Return the [X, Y] coordinate for the center point of the cell that contains the specified text.  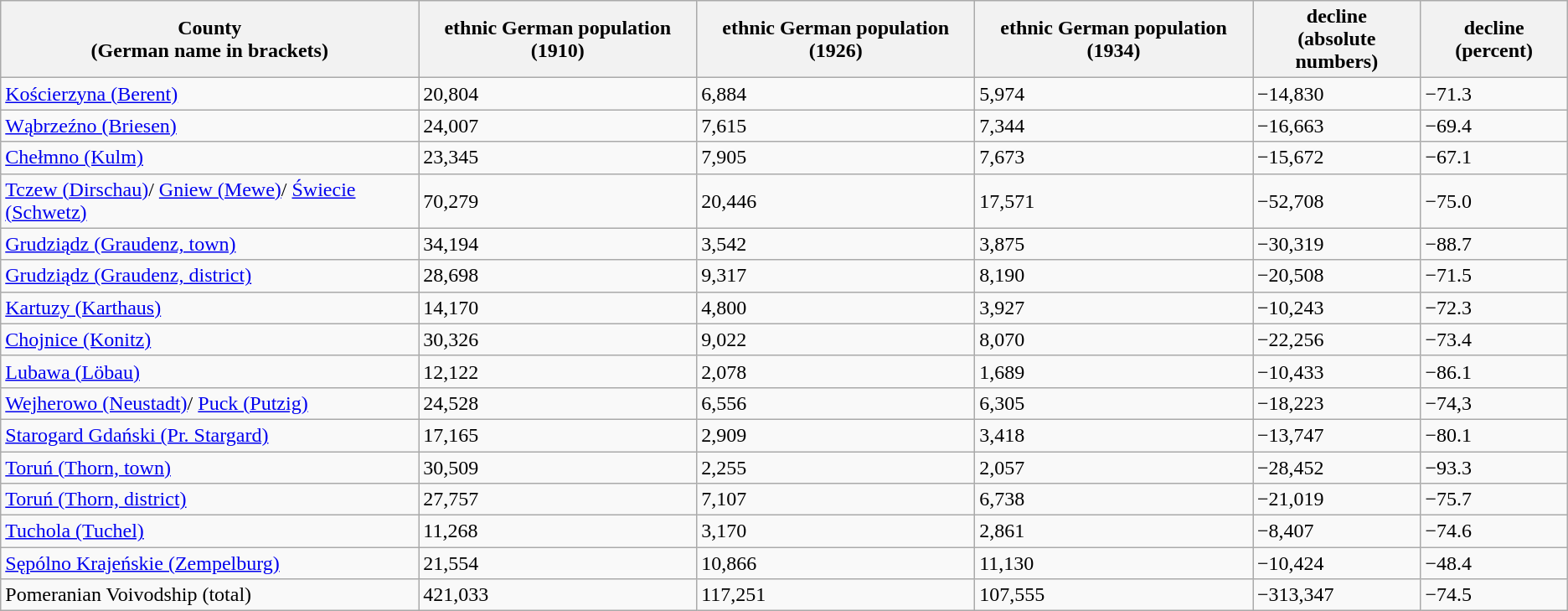
7,107 [836, 500]
−13,747 [1337, 435]
−10,243 [1337, 308]
24,007 [558, 126]
5,974 [1114, 94]
11,130 [1114, 563]
−313,347 [1337, 595]
6,738 [1114, 500]
Pomeranian Voivodship (total) [209, 595]
−10,433 [1337, 371]
ethnic German population (1926) [836, 39]
Wejherowo (Neustadt)/ Puck (Putzig) [209, 403]
−48.4 [1494, 563]
−10,424 [1337, 563]
−69.4 [1494, 126]
decline (absolute numbers) [1337, 39]
Toruń (Thorn, town) [209, 467]
3,927 [1114, 308]
Kartuzy (Karthaus) [209, 308]
−30,319 [1337, 244]
−74.5 [1494, 595]
2,861 [1114, 531]
7,673 [1114, 158]
−86.1 [1494, 371]
3,542 [836, 244]
−21,019 [1337, 500]
−75.7 [1494, 500]
−15,672 [1337, 158]
−18,223 [1337, 403]
ethnic German population (1910) [558, 39]
−28,452 [1337, 467]
−14,830 [1337, 94]
12,122 [558, 371]
Lubawa (Löbau) [209, 371]
9,022 [836, 339]
6,884 [836, 94]
17,165 [558, 435]
10,866 [836, 563]
−71.5 [1494, 276]
7,905 [836, 158]
9,317 [836, 276]
Tczew (Dirschau)/ Gniew (Mewe)/ Świecie (Schwetz) [209, 201]
2,909 [836, 435]
8,190 [1114, 276]
28,698 [558, 276]
30,326 [558, 339]
−20,508 [1337, 276]
Starogard Gdański (Pr. Stargard) [209, 435]
County(German name in brackets) [209, 39]
34,194 [558, 244]
−52,708 [1337, 201]
−71.3 [1494, 94]
24,528 [558, 403]
Grudziądz (Graudenz, town) [209, 244]
2,057 [1114, 467]
−73.4 [1494, 339]
Wąbrzeźno (Briesen) [209, 126]
4,800 [836, 308]
Chełmno (Kulm) [209, 158]
23,345 [558, 158]
3,170 [836, 531]
−93.3 [1494, 467]
7,344 [1114, 126]
Toruń (Thorn, district) [209, 500]
Chojnice (Konitz) [209, 339]
3,418 [1114, 435]
−88.7 [1494, 244]
Tuchola (Tuchel) [209, 531]
−74,3 [1494, 403]
421,033 [558, 595]
−16,663 [1337, 126]
1,689 [1114, 371]
20,446 [836, 201]
2,078 [836, 371]
2,255 [836, 467]
decline (percent) [1494, 39]
8,070 [1114, 339]
6,556 [836, 403]
117,251 [836, 595]
−75.0 [1494, 201]
27,757 [558, 500]
−67.1 [1494, 158]
107,555 [1114, 595]
17,571 [1114, 201]
−74.6 [1494, 531]
21,554 [558, 563]
Kościerzyna (Berent) [209, 94]
14,170 [558, 308]
7,615 [836, 126]
Grudziądz (Graudenz, district) [209, 276]
−8,407 [1337, 531]
ethnic German population (1934) [1114, 39]
3,875 [1114, 244]
6,305 [1114, 403]
30,509 [558, 467]
−22,256 [1337, 339]
70,279 [558, 201]
Sępólno Krajeńskie (Zempelburg) [209, 563]
11,268 [558, 531]
−80.1 [1494, 435]
20,804 [558, 94]
−72.3 [1494, 308]
